Determine the [X, Y] coordinate at the center of the cell enclosing the given text.  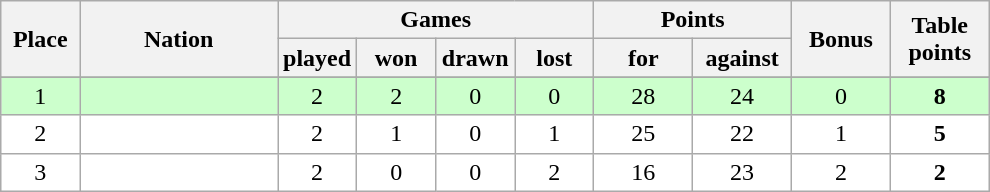
Nation [179, 39]
22 [742, 134]
3 [40, 172]
Tablepoints [940, 39]
played [318, 58]
lost [554, 58]
28 [644, 96]
Place [40, 39]
won [396, 58]
5 [940, 134]
against [742, 58]
for [644, 58]
Bonus [842, 39]
Points [693, 20]
25 [644, 134]
Games [436, 20]
16 [644, 172]
23 [742, 172]
drawn [476, 58]
24 [742, 96]
8 [940, 96]
